Output the (X, Y) coordinate of the center of the cell containing the given text.  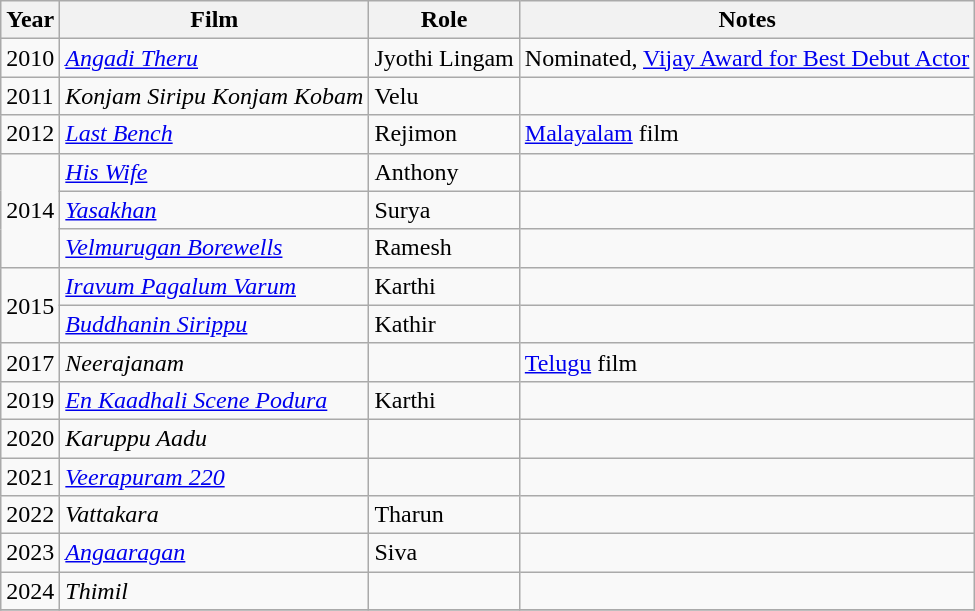
Ramesh (444, 248)
2014 (30, 210)
2024 (30, 591)
Velmurugan Borewells (214, 248)
2017 (30, 362)
Veerapuram 220 (214, 477)
Malayalam film (747, 134)
Rejimon (444, 134)
Nominated, Vijay Award for Best Debut Actor (747, 58)
2019 (30, 400)
Thimil (214, 591)
Jyothi Lingam (444, 58)
Angadi Theru (214, 58)
Angaaragan (214, 553)
Karuppu Aadu (214, 438)
2023 (30, 553)
2010 (30, 58)
Film (214, 20)
2020 (30, 438)
En Kaadhali Scene Podura (214, 400)
2015 (30, 305)
2011 (30, 96)
Last Bench (214, 134)
Anthony (444, 172)
Tharun (444, 515)
Role (444, 20)
Siva (444, 553)
Velu (444, 96)
His Wife (214, 172)
2021 (30, 477)
2022 (30, 515)
Konjam Siripu Konjam Kobam (214, 96)
Notes (747, 20)
Year (30, 20)
Yasakhan (214, 210)
Kathir (444, 324)
Surya (444, 210)
Iravum Pagalum Varum (214, 286)
Telugu film (747, 362)
Vattakara (214, 515)
Neerajanam (214, 362)
2012 (30, 134)
Buddhanin Sirippu (214, 324)
